Detect which cell encompasses the target text, then output its (x, y) center coordinate. 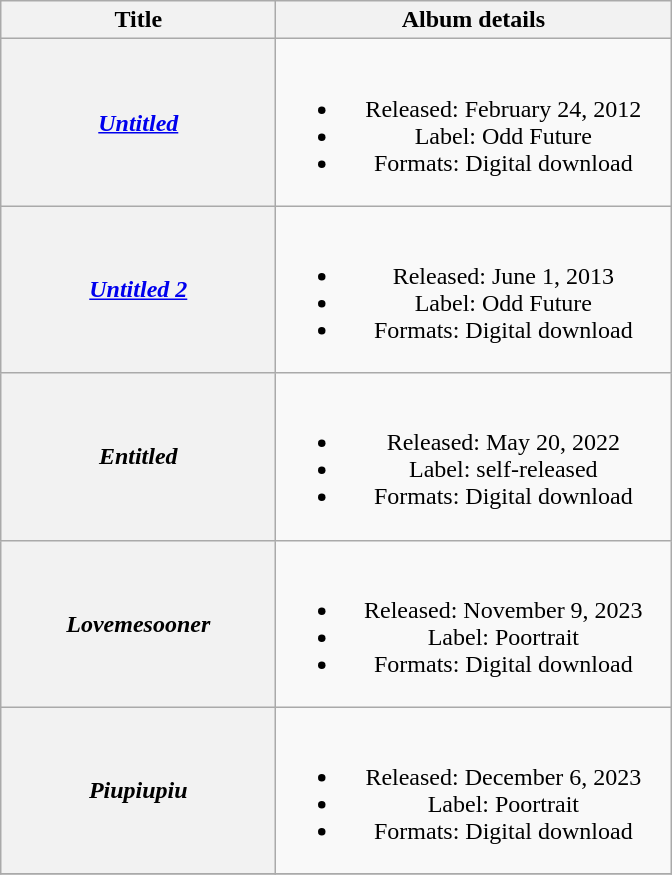
Released: December 6, 2023Label: PoortraitFormats: Digital download (474, 790)
Entitled (138, 456)
Released: November 9, 2023Label: PoortraitFormats: Digital download (474, 624)
Album details (474, 20)
Lovemesooner (138, 624)
Piupiupiu (138, 790)
Untitled 2 (138, 290)
Untitled (138, 122)
Released: May 20, 2022Label: self-releasedFormats: Digital download (474, 456)
Released: February 24, 2012Label: Odd FutureFormats: Digital download (474, 122)
Title (138, 20)
Released: June 1, 2013Label: Odd FutureFormats: Digital download (474, 290)
